Return (X, Y) of the center of cell containing provided text 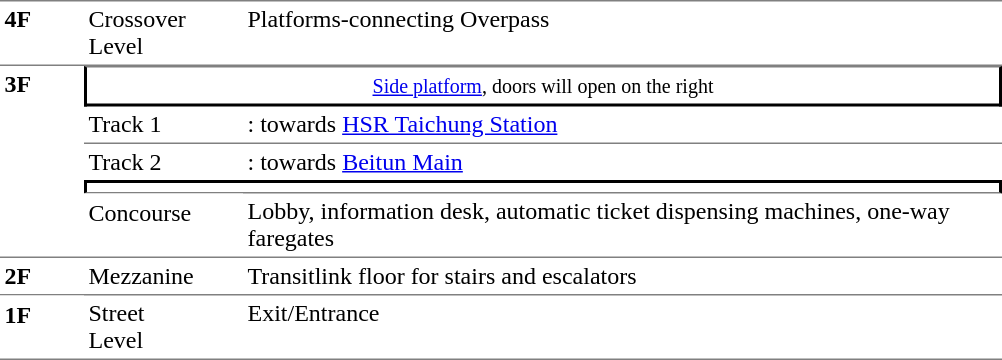
3F (42, 161)
Exit/Entrance (622, 328)
: towards HSR Taichung Station (622, 125)
Track 2 (164, 162)
Side platform, doors will open on the right (543, 86)
4F (42, 33)
Platforms-connecting Overpass (622, 33)
1F (42, 328)
CrossoverLevel (164, 33)
StreetLevel (164, 328)
Track 1 (164, 125)
Concourse (164, 226)
2F (42, 276)
: towards Beitun Main (622, 162)
Transitlink floor for stairs and escalators (622, 276)
Mezzanine (164, 276)
Lobby, information desk, automatic ticket dispensing machines, one-way faregates (622, 226)
